Capture the cell that displays the provided text and extract its [x, y] central coordinate. 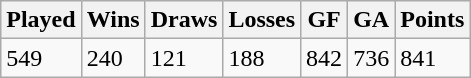
GF [324, 20]
188 [262, 58]
842 [324, 58]
121 [184, 58]
Played [41, 20]
841 [432, 58]
240 [113, 58]
549 [41, 58]
Points [432, 20]
Wins [113, 20]
GA [372, 20]
736 [372, 58]
Draws [184, 20]
Losses [262, 20]
